Capture the cell that displays the provided text and extract its (x, y) central coordinate. 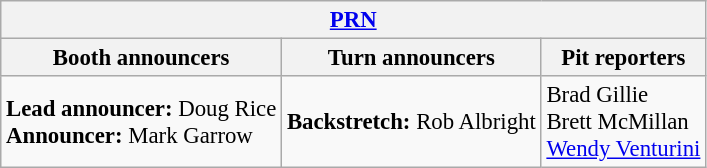
Backstretch: Rob Albright (412, 122)
Brad GillieBrett McMillanWendy Venturini (624, 122)
Booth announcers (142, 58)
PRN (354, 20)
Turn announcers (412, 58)
Pit reporters (624, 58)
Lead announcer: Doug RiceAnnouncer: Mark Garrow (142, 122)
